Locate the cell with the specified text and output its [X, Y] center coordinate. 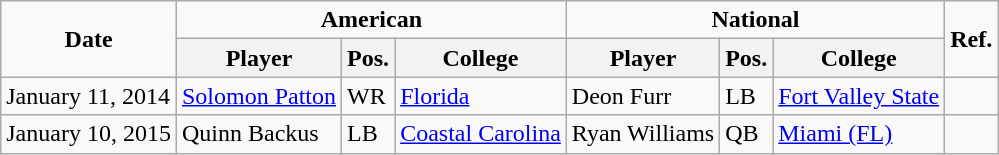
Quinn Backus [258, 134]
Solomon Patton [258, 96]
American [371, 20]
Ryan Williams [642, 134]
Coastal Carolina [481, 134]
Fort Valley State [859, 96]
QB [746, 134]
Miami (FL) [859, 134]
Florida [481, 96]
WR [368, 96]
January 11, 2014 [89, 96]
Deon Furr [642, 96]
National [755, 20]
January 10, 2015 [89, 134]
Date [89, 39]
Ref. [972, 39]
